Capture the cell that displays the provided text and extract its [X, Y] central coordinate. 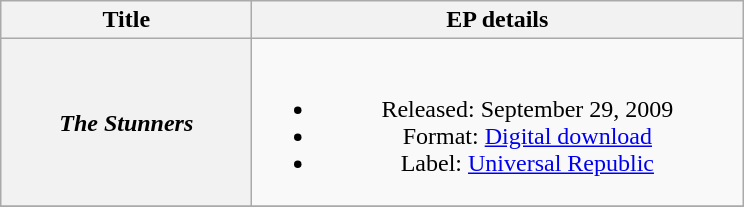
EP details [498, 20]
Released: September 29, 2009Format: Digital downloadLabel: Universal Republic [498, 122]
Title [126, 20]
The Stunners [126, 122]
